Provide the (X, Y) coordinate of the cell's center where the given text is located.  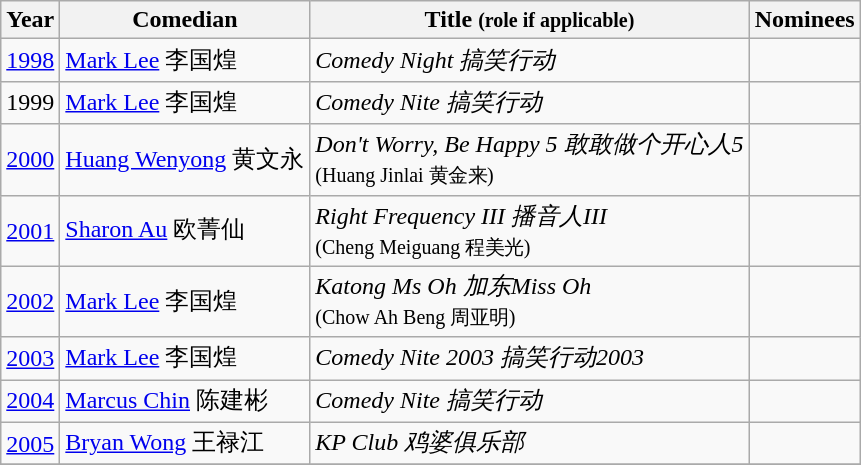
1998 (30, 60)
2000 (30, 160)
Huang Wenyong 黄文永 (185, 160)
Title (role if applicable) (530, 20)
Nominees (804, 20)
Katong Ms Oh 加东Miss Oh(Chow Ah Beng 周亚明) (530, 302)
Comedy Nite 2003 搞笑行动2003 (530, 358)
KP Club 鸡婆俱乐部 (530, 444)
1999 (30, 102)
2001 (30, 230)
2003 (30, 358)
Marcus Chin 陈建彬 (185, 402)
2002 (30, 302)
Comedian (185, 20)
Comedy Night 搞笑行动 (530, 60)
2004 (30, 402)
2005 (30, 444)
Year (30, 20)
Bryan Wong 王禄江 (185, 444)
Don't Worry, Be Happy 5 敢敢做个开心人5 (Huang Jinlai 黄金来) (530, 160)
Right Frequency III 播音人III(Cheng Meiguang 程美光) (530, 230)
Sharon Au 欧菁仙 (185, 230)
